Identify which cell holds the provided text, then report its [X, Y] central coordinate. 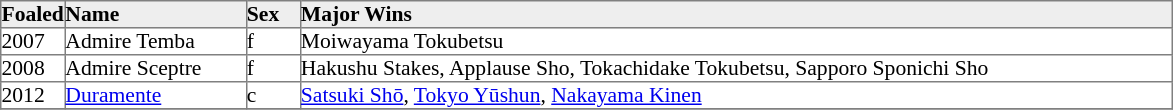
c [273, 96]
Name [156, 14]
Duramente [156, 96]
Admire Sceptre [156, 68]
Hakushu Stakes, Applause Sho, Tokachidake Tokubetsu, Sapporo Sponichi Sho [736, 68]
Sex [273, 14]
Major Wins [736, 14]
Admire Temba [156, 42]
2007 [33, 42]
2012 [33, 96]
Satsuki Shō, Tokyo Yūshun, Nakayama Kinen [736, 96]
Foaled [33, 14]
2008 [33, 68]
Moiwayama Tokubetsu [736, 42]
